Return [X, Y] of the center of cell containing provided text 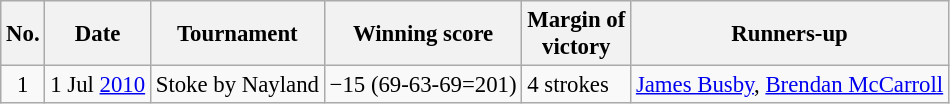
Date [98, 34]
No. [23, 34]
−15 (69-63-69=201) [423, 85]
Tournament [237, 34]
James Busby, Brendan McCarroll [790, 85]
1 Jul 2010 [98, 85]
Runners-up [790, 34]
4 strokes [576, 85]
Stoke by Nayland [237, 85]
1 [23, 85]
Margin ofvictory [576, 34]
Winning score [423, 34]
